Pinpoint the cell where the given text exists, returning its (X, Y) midpoint coordinate. 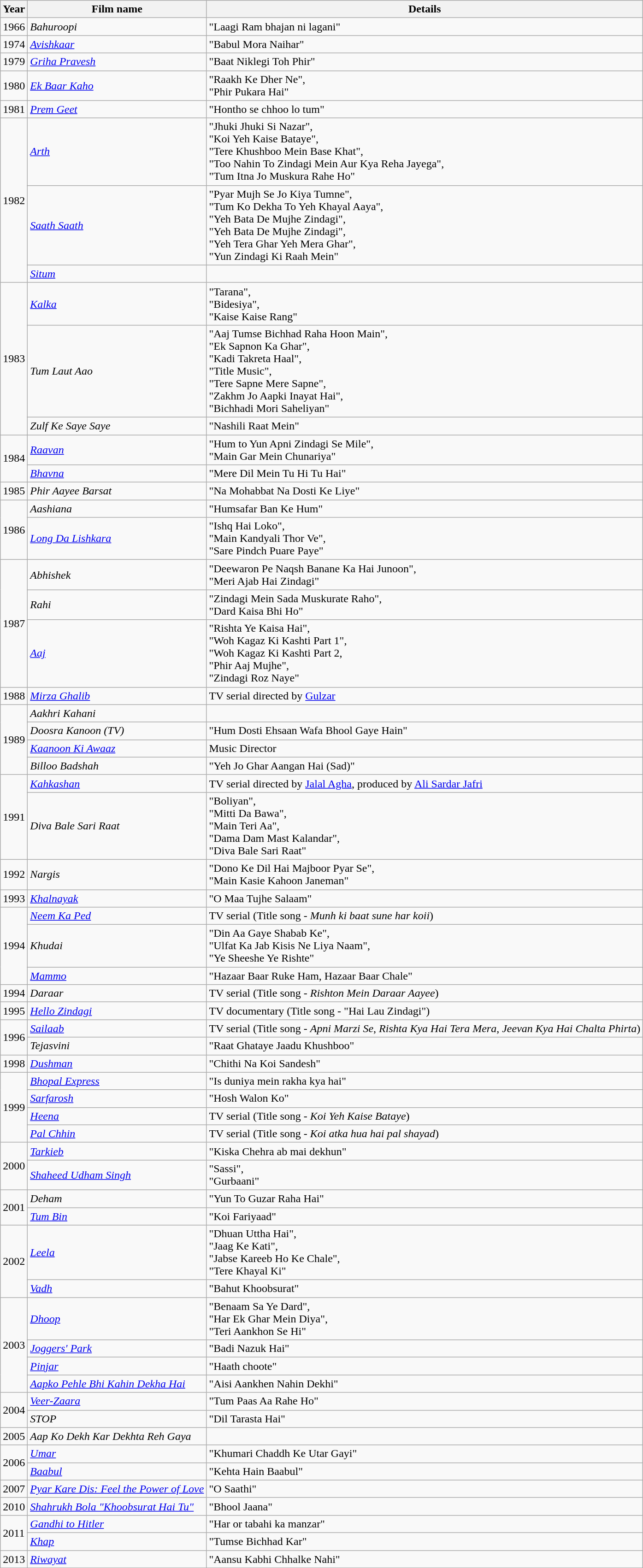
Tum Bin (117, 1216)
"O Saathi" (425, 1489)
Avishkaar (117, 44)
"Dhuan Uttha Hai", "Jaag Ke Kati", "Jabse Kareeb Ho Ke Chale", "Tere Khayal Ki" (425, 1252)
Shaheed Udham Singh (117, 1175)
"Hosh Walon Ko" (425, 1098)
"Rishta Ye Kaisa Hai","Woh Kagaz Ki Kashti Part 1","Woh Kagaz Ki Kashti Part 2, "Phir Aaj Mujhe","Zindagi Roz Naye" (425, 653)
Rahi (117, 605)
Deham (117, 1198)
"Hum Dosti Ehsaan Wafa Bhool Gaye Hain" (425, 731)
Neem Ka Ped (117, 916)
"Yun To Guzar Raha Hai" (425, 1198)
"Raat Ghataye Jaadu Khushboo" (425, 1046)
"Tum Paas Aa Rahe Ho" (425, 1401)
Aap Ko Dekh Kar Dekhta Reh Gaya (117, 1436)
Aakhri Kahani (117, 713)
"Deewaron Pe Naqsh Banane Ka Hai Junoon","Meri Ajab Hai Zindagi" (425, 575)
2000 (14, 1166)
TV serial directed by Jalal Agha, produced by Ali Sardar Jafri (425, 783)
Saath Saath (117, 225)
Aapko Pehle Bhi Kahin Dekha Hai (117, 1384)
1979 (14, 62)
1981 (14, 109)
"Bahut Khoobsurat" (425, 1289)
Situm (117, 274)
"Kiska Chehra ab mai dekhun" (425, 1151)
"Sassi", "Gurbaani" (425, 1175)
1996 (14, 1037)
Pinjar (117, 1366)
Khudai (117, 946)
TV serial (Title song - Munh ki baat sune har koii) (425, 916)
TV serial (Title song - Rishton Mein Daraar Aayee) (425, 993)
1999 (14, 1107)
Nargis (117, 875)
Long Da Lishkara (117, 539)
"Dono Ke Dil Hai Majboor Pyar Se", "Main Kasie Kahoon Janeman" (425, 875)
Diva Bale Sari Raat (117, 826)
"Is duniya mein rakha kya hai" (425, 1081)
TV serial directed by Gulzar (425, 696)
"Ishq Hai Loko", "Main Kandyali Thor Ve", "Sare Pindch Puare Paye" (425, 539)
2013 (14, 1559)
Bhavna (117, 474)
"Yeh Jo Ghar Aangan Hai (Sad)" (425, 766)
Pyar Kare Dis: Feel the Power of Love (117, 1489)
Billoo Badshah (117, 766)
1998 (14, 1063)
Ek Baar Kaho (117, 86)
Shahrukh Bola "Khoobsurat Hai Tu" (117, 1506)
1966 (14, 27)
"Tarana","Bidesiya","Kaise Kaise Rang" (425, 304)
"Raakh Ke Dher Ne", "Phir Pukara Hai" (425, 86)
Kaanoon Ki Awaaz (117, 748)
Arth (117, 152)
"Laagi Ram bhajan ni lagani" (425, 27)
"Hontho se chhoo lo tum" (425, 109)
Phir Aayee Barsat (117, 491)
Hello Zindagi (117, 1011)
"Chithi Na Koi Sandesh" (425, 1063)
1992 (14, 875)
"Mere Dil Mein Tu Hi Tu Hai" (425, 474)
TV documentary (Title song - "Hai Lau Zindagi") (425, 1011)
Gandhi to Hitler (117, 1524)
1986 (14, 530)
Daraar (117, 993)
"Zindagi Mein Sada Muskurate Raho","Dard Kaisa Bhi Ho" (425, 605)
Dushman (117, 1063)
Abhishek (117, 575)
Film name (117, 9)
"Benaam Sa Ye Dard", "Har Ek Ghar Mein Diya", "Teri Aankhon Se Hi" (425, 1319)
"Har or tabahi ka manzar" (425, 1524)
1974 (14, 44)
"Haath choote" (425, 1366)
1988 (14, 696)
1985 (14, 491)
"Din Aa Gaye Shabab Ke", "Ulfat Ka Jab Kisis Ne Liya Naam", "Ye Sheeshe Ye Rishte" (425, 946)
1984 (14, 459)
Heena (117, 1116)
"Badi Nazuk Hai" (425, 1349)
Kahkashan (117, 783)
2010 (14, 1506)
Sailaab (117, 1028)
Riwayat (117, 1559)
"Hum to Yun Apni Zindagi Se Mile", "Main Gar Mein Chunariya" (425, 450)
1980 (14, 86)
2011 (14, 1533)
Baabul (117, 1471)
"Khumari Chaddh Ke Utar Gayi" (425, 1454)
Raavan (117, 450)
Kalka (117, 304)
"Nashili Raat Mein" (425, 426)
2002 (14, 1262)
"Aisi Aankhen Nahin Dekhi" (425, 1384)
"Humsafar Ban Ke Hum" (425, 509)
Griha Pravesh (117, 62)
"Na Mohabbat Na Dosti Ke Liye" (425, 491)
2004 (14, 1410)
Bahuroopi (117, 27)
1982 (14, 200)
Prem Geet (117, 109)
TV serial (Title song - Koi Yeh Kaise Bataye) (425, 1116)
2007 (14, 1489)
"Bhool Jaana" (425, 1506)
"Hazaar Baar Ruke Ham, Hazaar Baar Chale" (425, 976)
"Kehta Hain Baabul" (425, 1471)
2005 (14, 1436)
Mirza Ghalib (117, 696)
Vadh (117, 1289)
Pal Chhin (117, 1133)
Umar (117, 1454)
"O Maa Tujhe Salaam" (425, 898)
TV serial (Title song - Koi atka hua hai pal shayad) (425, 1133)
Khalnayak (117, 898)
Bhopal Express (117, 1081)
1991 (14, 817)
1983 (14, 358)
STOP (117, 1419)
"Koi Fariyaad" (425, 1216)
"Tumse Bichhad Kar" (425, 1541)
Music Director (425, 748)
"Boliyan", "Mitti Da Bawa", "Main Teri Aa", "Dama Dam Mast Kalandar", "Diva Bale Sari Raat" (425, 826)
1989 (14, 740)
2006 (14, 1462)
Dhoop (117, 1319)
Tejasvini (117, 1046)
Aaj (117, 653)
Khap (117, 1541)
Tarkieb (117, 1151)
"Dil Tarasta Hai" (425, 1419)
Aashiana (117, 509)
"Babul Mora Naihar" (425, 44)
"Aansu Kabhi Chhalke Nahi" (425, 1559)
Zulf Ke Saye Saye (117, 426)
1995 (14, 1011)
2003 (14, 1345)
Veer-Zaara (117, 1401)
"Baat Niklegi Toh Phir" (425, 62)
Leela (117, 1252)
Joggers' Park (117, 1349)
Details (425, 9)
1987 (14, 623)
Year (14, 9)
Tum Laut Aao (117, 371)
Mammo (117, 976)
Doosra Kanoon (TV) (117, 731)
2001 (14, 1207)
1993 (14, 898)
TV serial (Title song - Apni Marzi Se, Rishta Kya Hai Tera Mera, Jeevan Kya Hai Chalta Phirta) (425, 1028)
Sarfarosh (117, 1098)
